Return the [x, y] coordinate for the center point of the cell that contains the specified text.  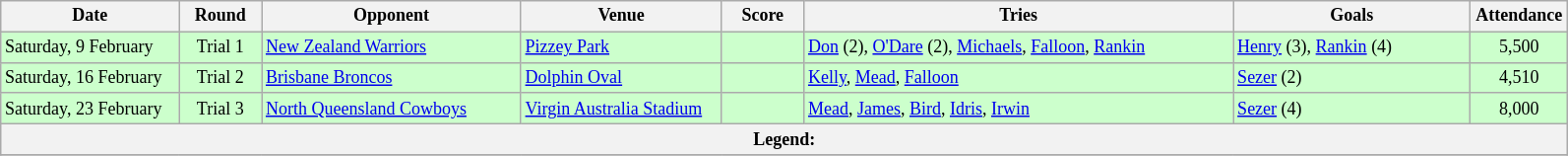
Virgin Australia Stadium [621, 109]
Don (2), O'Dare (2), Michaels, Falloon, Rankin [1019, 47]
Sezer (4) [1352, 109]
New Zealand Warriors [392, 47]
Legend: [784, 138]
Goals [1352, 16]
Dolphin Oval [621, 77]
Sezer (2) [1352, 77]
Opponent [392, 16]
Venue [621, 16]
Trial 1 [220, 47]
Henry (3), Rankin (4) [1352, 47]
Date [91, 16]
8,000 [1520, 109]
Trial 2 [220, 77]
Pizzey Park [621, 47]
5,500 [1520, 47]
4,510 [1520, 77]
Brisbane Broncos [392, 77]
Kelly, Mead, Falloon [1019, 77]
Saturday, 23 February [91, 109]
Tries [1019, 16]
Saturday, 9 February [91, 47]
North Queensland Cowboys [392, 109]
Trial 3 [220, 109]
Score [763, 16]
Attendance [1520, 16]
Mead, James, Bird, Idris, Irwin [1019, 109]
Round [220, 16]
Saturday, 16 February [91, 77]
